Detect which cell encompasses the target text, then output its [x, y] center coordinate. 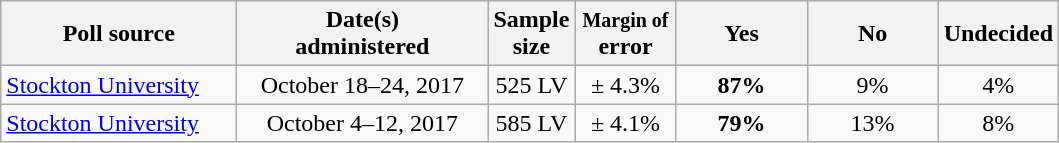
Yes [742, 34]
87% [742, 85]
525 LV [532, 85]
No [872, 34]
4% [998, 85]
Margin of error [626, 34]
79% [742, 123]
9% [872, 85]
585 LV [532, 123]
± 4.1% [626, 123]
8% [998, 123]
Samplesize [532, 34]
October 18–24, 2017 [362, 85]
± 4.3% [626, 85]
Poll source [119, 34]
13% [872, 123]
Date(s)administered [362, 34]
Undecided [998, 34]
October 4–12, 2017 [362, 123]
